From the cell containing the given text, extract its center point as [X, Y] coordinate. 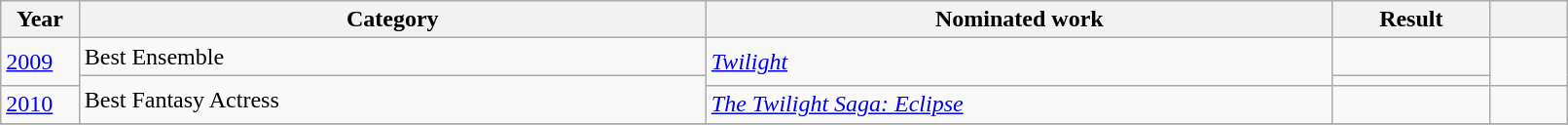
Best Fantasy Actress [392, 100]
Category [392, 20]
Result [1411, 20]
2009 [40, 62]
Year [40, 20]
Nominated work [1019, 20]
Twilight [1019, 62]
Best Ensemble [392, 57]
The Twilight Saga: Eclipse [1019, 104]
2010 [40, 104]
